Determine the [X, Y] coordinate at the center of the cell enclosing the given text.  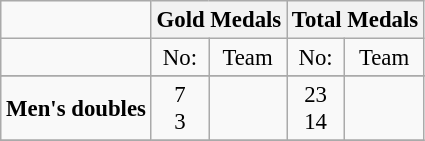
7 3 [180, 108]
Total Medals [356, 20]
23 14 [316, 108]
Gold Medals [218, 20]
Men's doubles [76, 108]
